Scan for the cell matching the given text and deliver its [x, y] coordinate at center. 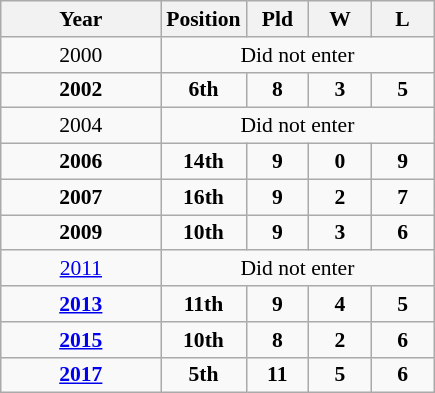
2004 [81, 126]
L [402, 19]
2009 [81, 233]
2015 [81, 340]
2002 [81, 90]
2000 [81, 55]
Position [204, 19]
16th [204, 197]
14th [204, 162]
Year [81, 19]
5th [204, 375]
7 [402, 197]
0 [340, 162]
2007 [81, 197]
2017 [81, 375]
11th [204, 304]
Pld [278, 19]
4 [340, 304]
W [340, 19]
2006 [81, 162]
6th [204, 90]
2013 [81, 304]
11 [278, 375]
2011 [81, 269]
